Output the [x, y] coordinate of the center of the cell containing the given text.  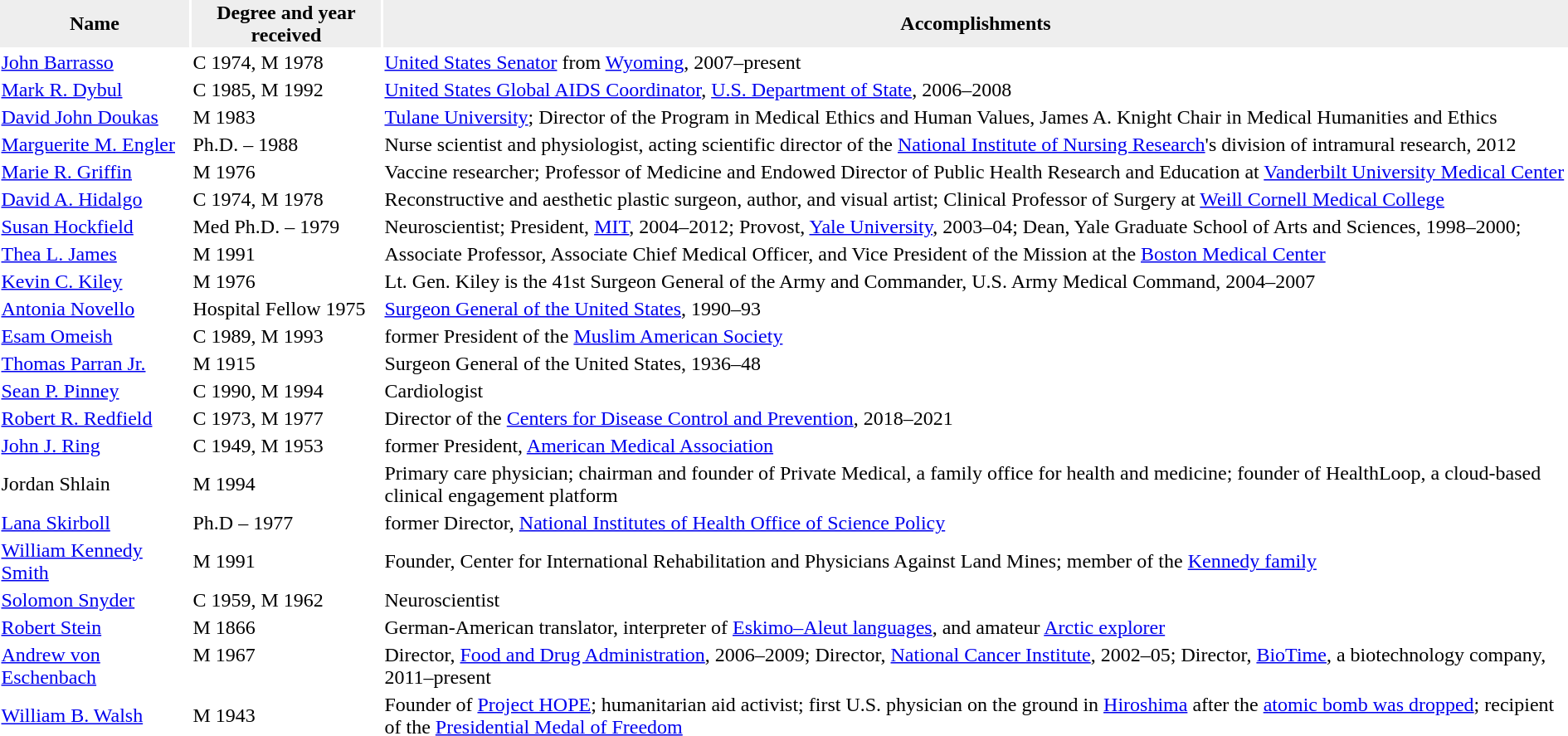
Marie R. Griffin [95, 172]
Marguerite M. Engler [95, 144]
Mark R. Dybul [95, 90]
Lana Skirboll [95, 523]
Antonia Novello [95, 309]
Ph.D – 1977 [286, 523]
David John Doukas [95, 117]
David A. Hidalgo [95, 199]
former President of the Muslim American Society [976, 336]
Robert Stein [95, 627]
Lt. Gen. Kiley is the 41st Surgeon General of the Army and Commander, U.S. Army Medical Command, 2004–2007 [976, 281]
Robert R. Redfield [95, 418]
Thea L. James [95, 254]
Cardiologist [976, 391]
Degree and year received [286, 23]
C 1973, M 1977 [286, 418]
Neuroscientist [976, 600]
Name [95, 23]
Accomplishments [976, 23]
M 1967 [286, 665]
former Director, National Institutes of Health Office of Science Policy [976, 523]
Med Ph.D. – 1979 [286, 227]
Ph.D. – 1988 [286, 144]
Tulane University; Director of the Program in Medical Ethics and Human Values, James A. Knight Chair in Medical Humanities and Ethics [976, 117]
Associate Professor, Associate Chief Medical Officer, and Vice President of the Mission at the Boston Medical Center [976, 254]
United States Senator from Wyoming, 2007–present [976, 62]
United States Global AIDS Coordinator, U.S. Department of State, 2006–2008 [976, 90]
German-American translator, interpreter of Eskimo–Aleut languages, and amateur Arctic explorer [976, 627]
former President, American Medical Association [976, 446]
Vaccine researcher; Professor of Medicine and Endowed Director of Public Health Research and Education at Vanderbilt University Medical Center [976, 172]
Solomon Snyder [95, 600]
John J. Ring [95, 446]
Kevin C. Kiley [95, 281]
Reconstructive and aesthetic plastic surgeon, author, and visual artist; Clinical Professor of Surgery at Weill Cornell Medical College [976, 199]
M 1915 [286, 363]
M 1994 [286, 485]
C 1959, M 1962 [286, 600]
Neuroscientist; President, MIT, 2004–2012; Provost, Yale University, 2003–04; Dean, Yale Graduate School of Arts and Sciences, 1998–2000; [976, 227]
M 1983 [286, 117]
C 1985, M 1992 [286, 90]
Nurse scientist and physiologist, acting scientific director of the National Institute of Nursing Research's division of intramural research, 2012 [976, 144]
C 1989, M 1993 [286, 336]
M 1866 [286, 627]
Thomas Parran Jr. [95, 363]
Esam Omeish [95, 336]
Surgeon General of the United States, 1990–93 [976, 309]
C 1990, M 1994 [286, 391]
Founder, Center for International Rehabilitation and Physicians Against Land Mines; member of the Kennedy family [976, 561]
Surgeon General of the United States, 1936–48 [976, 363]
William Kennedy Smith [95, 561]
Hospital Fellow 1975 [286, 309]
C 1949, M 1953 [286, 446]
John Barrasso [95, 62]
Director of the Centers for Disease Control and Prevention, 2018–2021 [976, 418]
Susan Hockfield [95, 227]
Sean P. Pinney [95, 391]
Andrew von Eschenbach [95, 665]
Jordan Shlain [95, 485]
